Extract the [X, Y] coordinate from the center of the cell holding the provided text.  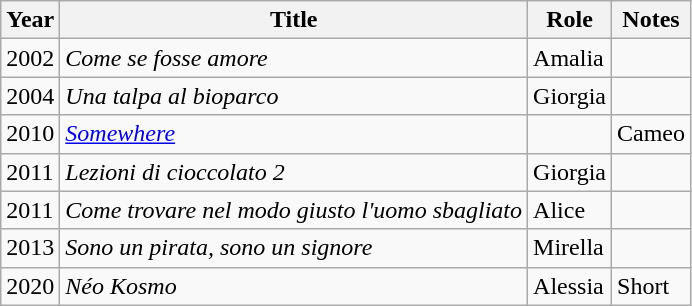
Mirella [570, 248]
Come trovare nel modo giusto l'uomo sbagliato [294, 210]
2020 [30, 286]
Year [30, 20]
2004 [30, 96]
2013 [30, 248]
Title [294, 20]
Come se fosse amore [294, 58]
Alessia [570, 286]
Alice [570, 210]
Sono un pirata, sono un signore [294, 248]
Notes [652, 20]
Short [652, 286]
Una talpa al bioparco [294, 96]
Somewhere [294, 134]
Role [570, 20]
Lezioni di cioccolato 2 [294, 172]
2010 [30, 134]
Cameo [652, 134]
Néo Kosmo [294, 286]
2002 [30, 58]
Amalia [570, 58]
